Return the [X, Y] coordinate for the center point of the cell that contains the specified text.  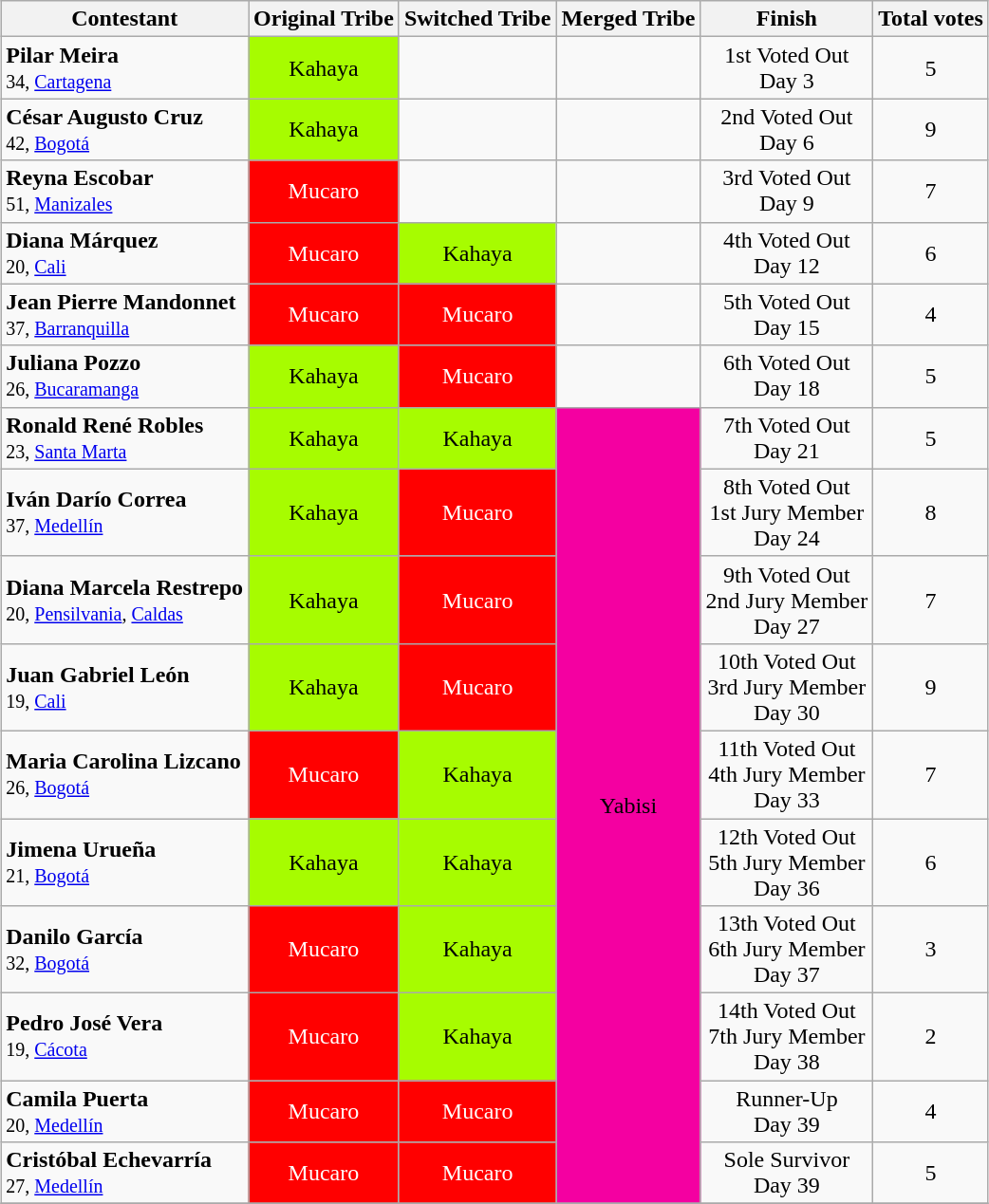
5th Voted Out Day 15 [787, 315]
Contestant [125, 19]
Sole SurvivorDay 39 [787, 1173]
Cristóbal Echevarría27, Medellín [125, 1173]
Yabisi [628, 806]
César Augusto Cruz42, Bogotá [125, 129]
Merged Tribe [628, 19]
4th Voted Out Day 12 [787, 252]
14th Voted Out7th Jury MemberDay 38 [787, 1037]
13th Voted Out6th Jury MemberDay 37 [787, 950]
12th Voted Out 5th Jury MemberDay 36 [787, 861]
Pilar Meira34, Cartagena [125, 68]
Juan Gabriel León19, Cali [125, 687]
Danilo García32, Bogotá [125, 950]
Switched Tribe [477, 19]
8 [931, 512]
8th Voted Out 1st Jury MemberDay 24 [787, 512]
Iván Darío Correa37, Medellín [125, 512]
Diana Marcela Restrepo20, Pensilvania, Caldas [125, 600]
Total votes [931, 19]
Jean Pierre Mandonnet37, Barranquilla [125, 315]
1st Voted Out Day 3 [787, 68]
Camila Puerta20, Medellín [125, 1112]
3 [931, 950]
2 [931, 1037]
3rd Voted Out Day 9 [787, 192]
Original Tribe [325, 19]
2nd Voted Out Day 6 [787, 129]
7th Voted Out Day 21 [787, 438]
11th Voted Out 4th Jury MemberDay 33 [787, 774]
6th Voted Out Day 18 [787, 376]
Jimena Urueña21, Bogotá [125, 861]
Juliana Pozzo26, Bucaramanga [125, 376]
10th Voted Out 3rd Jury MemberDay 30 [787, 687]
9th Voted Out 2nd Jury MemberDay 27 [787, 600]
Diana Márquez20, Cali [125, 252]
Pedro José Vera19, Cácota [125, 1037]
Finish [787, 19]
Runner-UpDay 39 [787, 1112]
Reyna Escobar51, Manizales [125, 192]
Maria Carolina Lizcano26, Bogotá [125, 774]
Ronald René Robles23, Santa Marta [125, 438]
